Pinpoint the cell where the given text exists, returning its (x, y) midpoint coordinate. 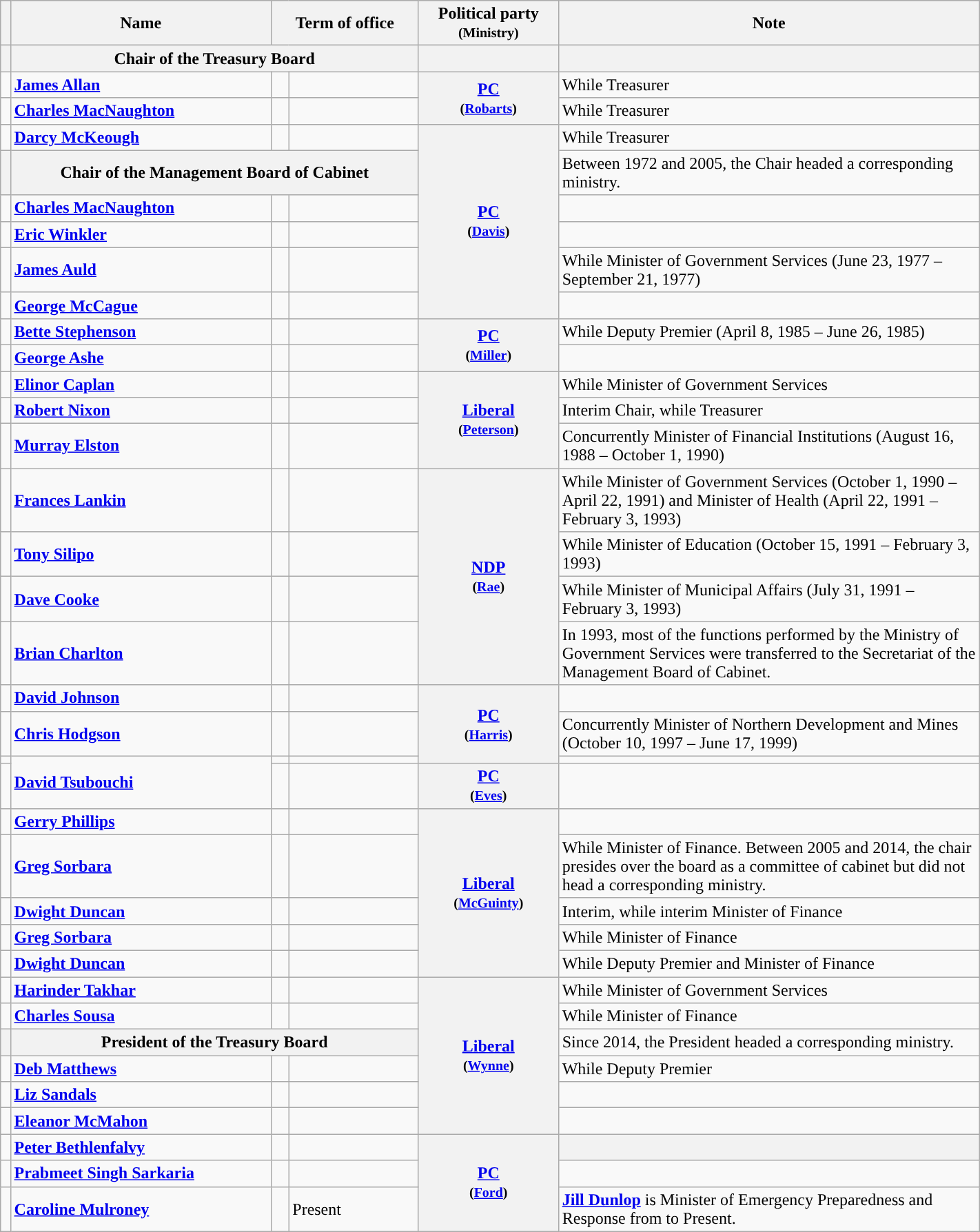
Darcy McKeough (141, 137)
David Tsubouchi (141, 782)
Chair of the Treasury Board (214, 59)
While Deputy Premier and Minister of Finance (769, 963)
PC(Miller) (488, 345)
Chris Hodgson (141, 733)
PC(Ford) (488, 1182)
Eleanor McMahon (141, 1121)
Caroline Mulroney (141, 1209)
Liberal(Wynne) (488, 1056)
Frances Lankin (141, 500)
While Minister of Government Services (June 23, 1977 – September 21, 1977) (769, 270)
Note (769, 23)
While Deputy Premier (April 8, 1985 – June 26, 1985) (769, 331)
James Auld (141, 270)
Since 2014, the President headed a corresponding ministry. (769, 1043)
Liberal(McGuinty) (488, 892)
Dave Cooke (141, 599)
Liberal(Peterson) (488, 419)
Present (354, 1209)
PC(Davis) (488, 221)
Elinor Caplan (141, 384)
Charles Sousa (141, 1016)
Harinder Takhar (141, 990)
Prabmeet Singh Sarkaria (141, 1173)
Concurrently Minister of Financial Institutions (August 16, 1988 – October 1, 1990) (769, 446)
Between 1972 and 2005, the Chair headed a corresponding ministry. (769, 172)
George McCague (141, 305)
Gerry Phillips (141, 821)
Concurrently Minister of Northern Development and Mines (October 10, 1997 – June 17, 1999) (769, 733)
PC(Harris) (488, 724)
Name (141, 23)
Peter Bethlenfalvy (141, 1147)
Term of office (345, 23)
NDP(Rae) (488, 577)
Robert Nixon (141, 411)
While Minister of Education (October 15, 1991 – February 3, 1993) (769, 554)
Interim, while interim Minister of Finance (769, 911)
While Minister of Government Services (October 1, 1990 – April 22, 1991) and Minister of Health (April 22, 1991 – February 3, 1993) (769, 500)
President of the Treasury Board (214, 1043)
Jill Dunlop is Minister of Emergency Preparedness and Response from to Present. (769, 1209)
James Allan (141, 85)
David Johnson (141, 698)
Chair of the Management Board of Cabinet (214, 172)
Interim Chair, while Treasurer (769, 411)
Bette Stephenson (141, 331)
While Deputy Premier (769, 1069)
Brian Charlton (141, 653)
Murray Elston (141, 446)
Deb Matthews (141, 1069)
Liz Sandals (141, 1095)
Tony Silipo (141, 554)
George Ashe (141, 358)
Political party(Ministry) (488, 23)
While Minister of Municipal Affairs (July 31, 1991 – February 3, 1993) (769, 599)
Eric Winkler (141, 234)
PC(Robarts) (488, 98)
PC(Eves) (488, 786)
